Pinpoint the cell where the given text exists, returning its [X, Y] midpoint coordinate. 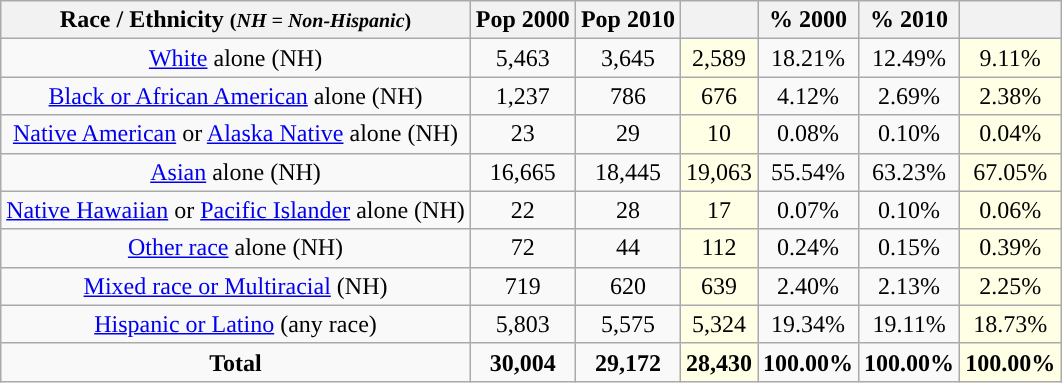
0.39% [1010, 248]
19,063 [718, 172]
18.73% [1010, 324]
719 [522, 286]
Native American or Alaska Native alone (NH) [236, 134]
16,665 [522, 172]
63.23% [910, 172]
22 [522, 210]
4.12% [808, 96]
5,575 [628, 324]
620 [628, 286]
0.06% [1010, 210]
Mixed race or Multiracial (NH) [236, 286]
2.38% [1010, 96]
19.11% [910, 324]
5,324 [718, 324]
5,463 [522, 58]
17 [718, 210]
2.69% [910, 96]
0.08% [808, 134]
18.21% [808, 58]
3,645 [628, 58]
Black or African American alone (NH) [236, 96]
2.40% [808, 286]
29 [628, 134]
Pop 2000 [522, 20]
Hispanic or Latino (any race) [236, 324]
0.15% [910, 248]
55.54% [808, 172]
12.49% [910, 58]
112 [718, 248]
2.25% [1010, 286]
White alone (NH) [236, 58]
9.11% [1010, 58]
28,430 [718, 362]
67.05% [1010, 172]
786 [628, 96]
30,004 [522, 362]
639 [718, 286]
676 [718, 96]
2.13% [910, 286]
Native Hawaiian or Pacific Islander alone (NH) [236, 210]
18,445 [628, 172]
72 [522, 248]
Asian alone (NH) [236, 172]
Other race alone (NH) [236, 248]
1,237 [522, 96]
% 2010 [910, 20]
23 [522, 134]
% 2000 [808, 20]
0.07% [808, 210]
29,172 [628, 362]
2,589 [718, 58]
44 [628, 248]
19.34% [808, 324]
Race / Ethnicity (NH = Non-Hispanic) [236, 20]
Pop 2010 [628, 20]
0.24% [808, 248]
28 [628, 210]
0.04% [1010, 134]
5,803 [522, 324]
10 [718, 134]
Total [236, 362]
